Find where the given text appears and provide that cell's center as [x, y] coordinate. 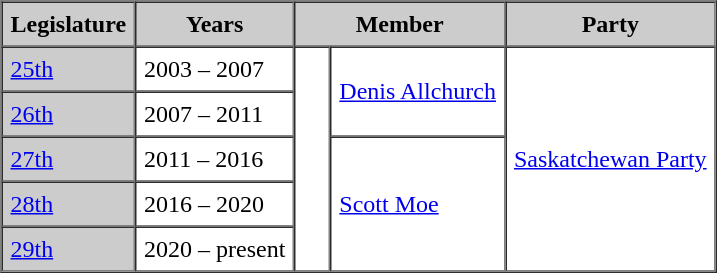
28th [69, 204]
2020 – present [214, 248]
2011 – 2016 [214, 158]
Years [214, 24]
2003 – 2007 [214, 68]
Member [400, 24]
29th [69, 248]
Party [610, 24]
27th [69, 158]
Legislature [69, 24]
Scott Moe [418, 204]
Saskatchewan Party [610, 158]
2016 – 2020 [214, 204]
25th [69, 68]
26th [69, 114]
Denis Allchurch [418, 91]
2007 – 2011 [214, 114]
